Scan for the cell matching the given text and deliver its (x, y) coordinate at center. 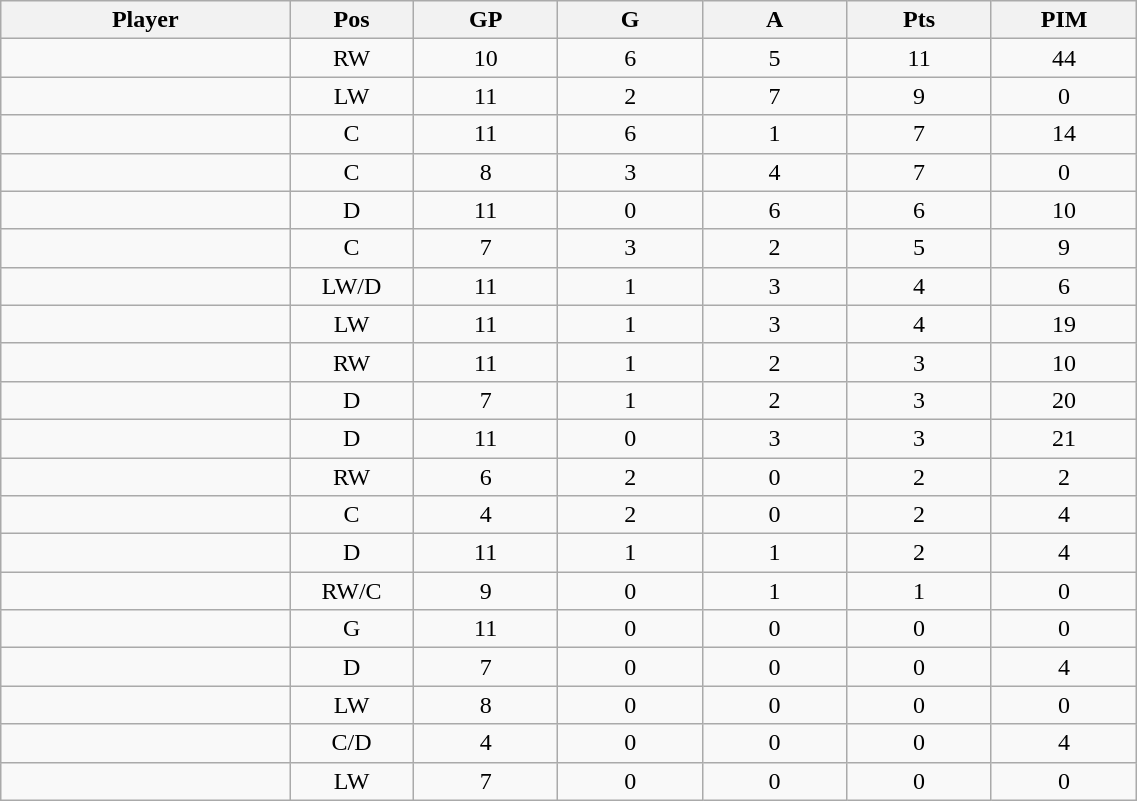
20 (1064, 400)
19 (1064, 324)
C/D (352, 743)
Pos (352, 20)
LW/D (352, 286)
44 (1064, 58)
GP (485, 20)
21 (1064, 438)
PIM (1064, 20)
RW/C (352, 591)
14 (1064, 134)
Player (146, 20)
A (774, 20)
Pts (919, 20)
